Capture the cell that displays the provided text and extract its (x, y) central coordinate. 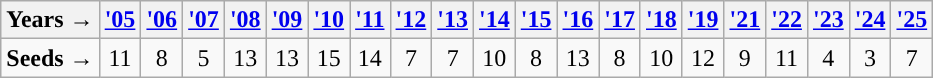
'05 (120, 20)
'13 (453, 20)
9 (745, 58)
5 (204, 58)
'07 (204, 20)
'15 (536, 20)
15 (329, 58)
'08 (245, 20)
Seeds → (50, 58)
'12 (411, 20)
'23 (828, 20)
'06 (162, 20)
3 (870, 58)
'19 (703, 20)
'17 (620, 20)
'25 (912, 20)
'18 (661, 20)
'09 (287, 20)
4 (828, 58)
'16 (578, 20)
'10 (329, 20)
'24 (870, 20)
'14 (495, 20)
Years → (50, 20)
'11 (370, 20)
12 (703, 58)
'22 (787, 20)
'21 (745, 20)
14 (370, 58)
